Identify which cell holds the provided text, then report its [X, Y] central coordinate. 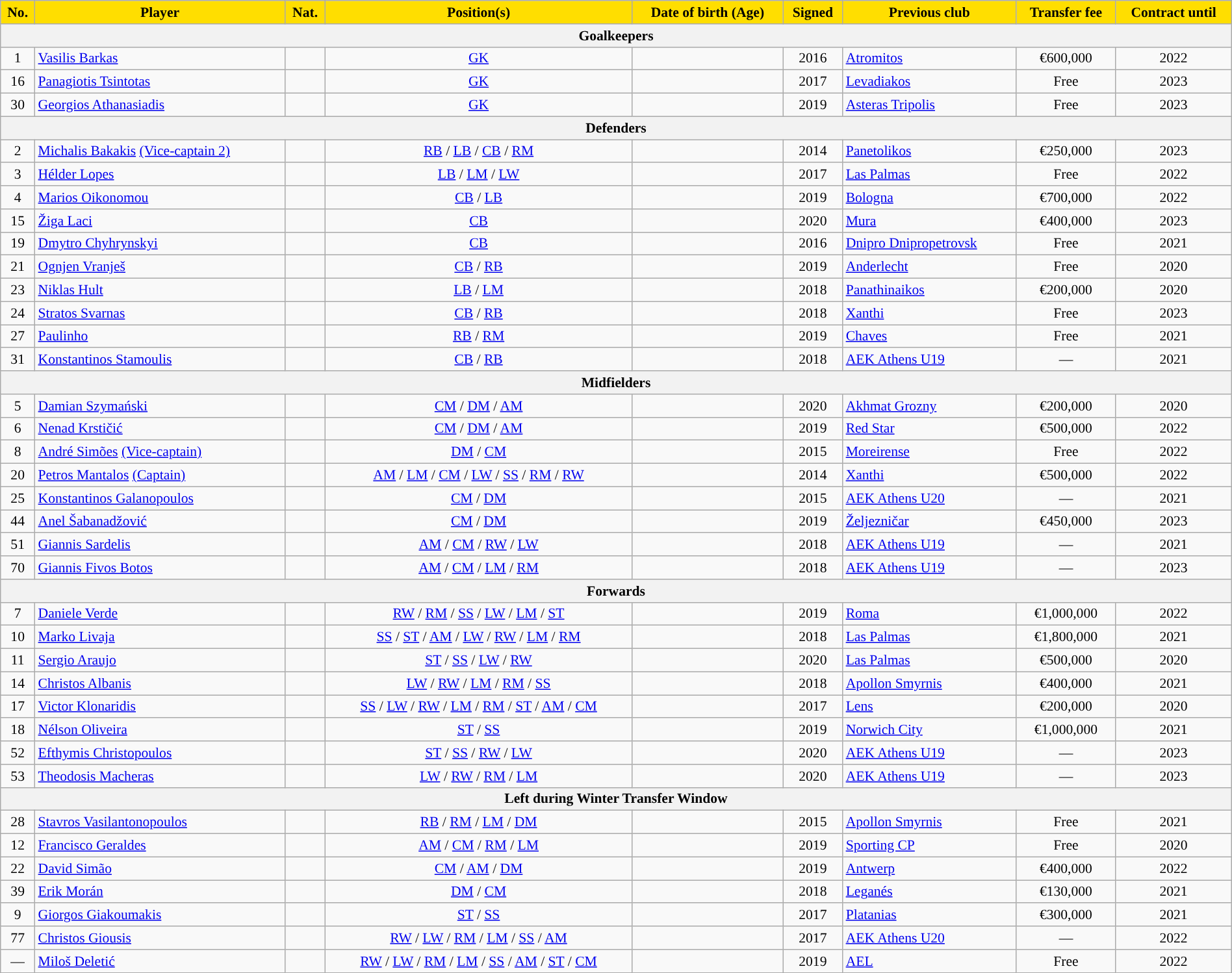
18 [18, 730]
Konstantinos Galanopoulos [160, 498]
LB / LM / LW [479, 175]
Nélson Oliveira [160, 730]
Bologna [929, 197]
No. [18, 12]
52 [18, 753]
Žiga Laci [160, 221]
Petros Mantalos (Captain) [160, 475]
Giannis Fivos Botos [160, 568]
Erik Morán [160, 892]
AM / CM / RW / LW [479, 545]
15 [18, 221]
Contract until [1174, 12]
Panetolikos [929, 151]
Giannis Sardelis [160, 545]
27 [18, 336]
LB / LM [479, 290]
Goalkeepers [616, 36]
21 [18, 267]
Giorgos Giakoumakis [160, 915]
LW / RW / RM / LM [479, 776]
ST / SS / RW / LW [479, 753]
Akhmat Grozny [929, 406]
RB / LB / CB / RM [479, 151]
CM / AM / DM [479, 868]
Daniele Verde [160, 614]
Leganés [929, 892]
€130,000 [1066, 892]
Željezničar [929, 522]
39 [18, 892]
€1,800,000 [1066, 637]
SS / ST / AM / LW / RW / LM / RM [479, 637]
AM / LM / CM / LW / SS / RM / RW [479, 475]
€450,000 [1066, 522]
RW / LW / RM / LM / SS / AM / ST / CM [479, 961]
11 [18, 661]
10 [18, 637]
Atromitos [929, 58]
70 [18, 568]
4 [18, 197]
Stratos Svarnas [160, 313]
Moreirense [929, 452]
David Simão [160, 868]
7 [18, 614]
Dmytro Chyhrynskyi [160, 244]
Christos Giousis [160, 938]
Damian Szymański [160, 406]
RB / RM / LM / DM [479, 822]
ST / SS / LW / RW [479, 661]
Asteras Tripolis [929, 105]
Dnipro Dnipropetrovsk [929, 244]
8 [18, 452]
9 [18, 915]
AM / CM / LM / RM [479, 568]
Antwerp [929, 868]
Defenders [616, 128]
19 [18, 244]
30 [18, 105]
Left during Winter Transfer Window [616, 799]
€300,000 [1066, 915]
€600,000 [1066, 58]
Signed [812, 12]
Nat. [305, 12]
RW / LW / RM / LM / SS / AM [479, 938]
€250,000 [1066, 151]
31 [18, 360]
28 [18, 822]
22 [18, 868]
5 [18, 406]
André Simões (Vice-captain) [160, 452]
Player [160, 12]
CB / LB [479, 197]
Panathinaikos [929, 290]
Platanias [929, 915]
Michalis Bakakis (Vice-captain 2) [160, 151]
Red Star [929, 429]
Levadiakos [929, 82]
Panagiotis Tsintotas [160, 82]
Chaves [929, 336]
Georgios Athanasiadis [160, 105]
1 [18, 58]
Lens [929, 707]
17 [18, 707]
Victor Klonaridis [160, 707]
Forwards [616, 591]
Sporting CP [929, 846]
Vasilis Barkas [160, 58]
Marios Oikonomou [160, 197]
Roma [929, 614]
Efthymis Christopoulos [160, 753]
Niklas Hult [160, 290]
Position(s) [479, 12]
2 [18, 151]
RW / RM / SS / LW / LM / ST [479, 614]
16 [18, 82]
53 [18, 776]
77 [18, 938]
Transfer fee [1066, 12]
Konstantinos Stamoulis [160, 360]
Hélder Lopes [160, 175]
24 [18, 313]
Norwich City [929, 730]
AEL [929, 961]
25 [18, 498]
Date of birth (Age) [708, 12]
Marko Livaja [160, 637]
Sergio Araujo [160, 661]
Nenad Krstičić [160, 429]
Miloš Deletić [160, 961]
51 [18, 545]
Christos Albanis [160, 683]
6 [18, 429]
Paulinho [160, 336]
RB / RM [479, 336]
14 [18, 683]
Stavros Vasilantonopoulos [160, 822]
Francisco Geraldes [160, 846]
Anderlecht [929, 267]
20 [18, 475]
44 [18, 522]
LW / RW / LM / RM / SS [479, 683]
AM / CM / RM / LM [479, 846]
Midfielders [616, 383]
SS / LW / RW / LM / RM / ST / AM / CM [479, 707]
3 [18, 175]
Theodosis Macheras [160, 776]
Previous club [929, 12]
Mura [929, 221]
Ognjen Vranješ [160, 267]
€700,000 [1066, 197]
12 [18, 846]
23 [18, 290]
Anel Šabanadžović [160, 522]
